Extract the (X, Y) coordinate from the center of the cell holding the provided text.  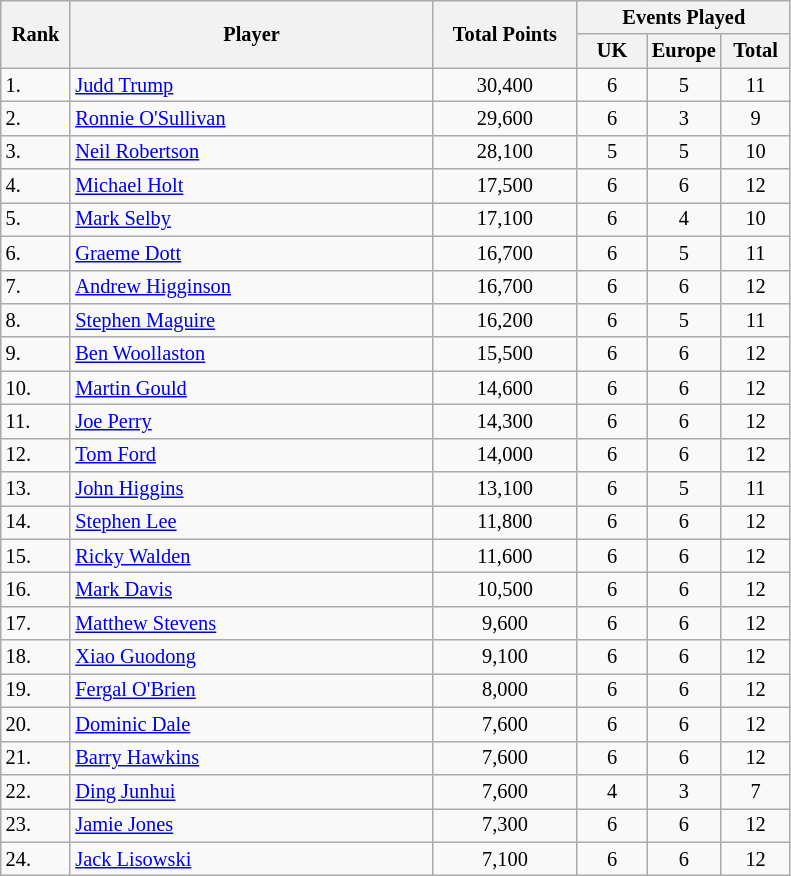
13,100 (506, 489)
24. (36, 859)
9. (36, 354)
17,500 (506, 186)
Total (756, 51)
2. (36, 118)
15. (36, 556)
Graeme Dott (251, 253)
9,600 (506, 623)
14,000 (506, 455)
Fergal O'Brien (251, 690)
Total Points (506, 34)
7,300 (506, 825)
14,300 (506, 421)
Mark Davis (251, 589)
17. (36, 623)
8. (36, 320)
John Higgins (251, 489)
Mark Selby (251, 219)
Michael Holt (251, 186)
Ben Woollaston (251, 354)
29,600 (506, 118)
Joe Perry (251, 421)
Stephen Lee (251, 522)
10. (36, 388)
20. (36, 724)
15,500 (506, 354)
1. (36, 85)
Jamie Jones (251, 825)
Andrew Higginson (251, 287)
Player (251, 34)
3. (36, 152)
17,100 (506, 219)
21. (36, 758)
7,100 (506, 859)
7 (756, 791)
9 (756, 118)
30,400 (506, 85)
11,600 (506, 556)
9,100 (506, 657)
4. (36, 186)
6. (36, 253)
12. (36, 455)
16. (36, 589)
Stephen Maguire (251, 320)
Jack Lisowski (251, 859)
16,200 (506, 320)
19. (36, 690)
14. (36, 522)
23. (36, 825)
Xiao Guodong (251, 657)
Barry Hawkins (251, 758)
5. (36, 219)
Ricky Walden (251, 556)
Tom Ford (251, 455)
18. (36, 657)
Judd Trump (251, 85)
28,100 (506, 152)
Ronnie O'Sullivan (251, 118)
22. (36, 791)
13. (36, 489)
14,600 (506, 388)
11,800 (506, 522)
Events Played (684, 17)
Martin Gould (251, 388)
UK (612, 51)
Europe (684, 51)
Ding Junhui (251, 791)
8,000 (506, 690)
10,500 (506, 589)
Dominic Dale (251, 724)
7. (36, 287)
Neil Robertson (251, 152)
Matthew Stevens (251, 623)
11. (36, 421)
Rank (36, 34)
